Detect which cell encompasses the target text, then output its [X, Y] center coordinate. 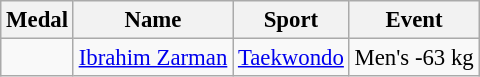
Name [152, 20]
Ibrahim Zarman [152, 58]
Men's -63 kg [414, 58]
Sport [292, 20]
Medal [38, 20]
Taekwondo [292, 58]
Event [414, 20]
